Determine the (X, Y) coordinate at the center of the cell enclosing the given text.  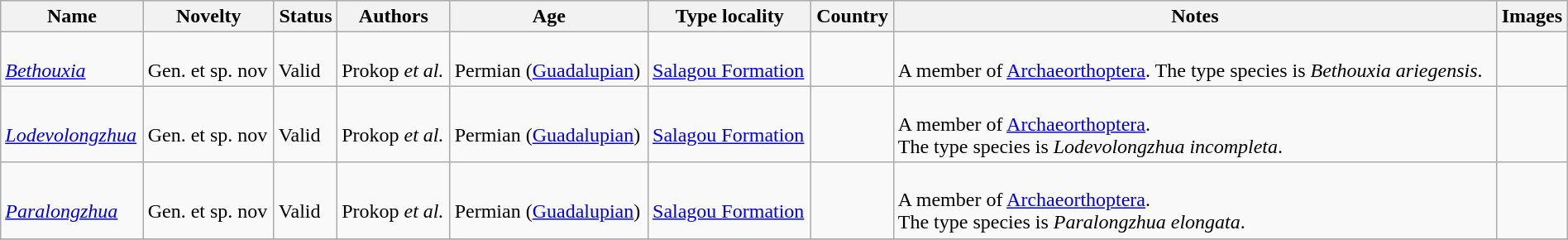
Status (305, 17)
Age (549, 17)
Country (852, 17)
Lodevolongzhua (72, 124)
Paralongzhua (72, 200)
Bethouxia (72, 60)
Notes (1194, 17)
A member of Archaeorthoptera. The type species is Paralongzhua elongata. (1194, 200)
A member of Archaeorthoptera. The type species is Bethouxia ariegensis. (1194, 60)
Authors (394, 17)
Images (1532, 17)
Type locality (729, 17)
A member of Archaeorthoptera. The type species is Lodevolongzhua incompleta. (1194, 124)
Novelty (208, 17)
Name (72, 17)
